Identify which cell holds the provided text, then report its [X, Y] central coordinate. 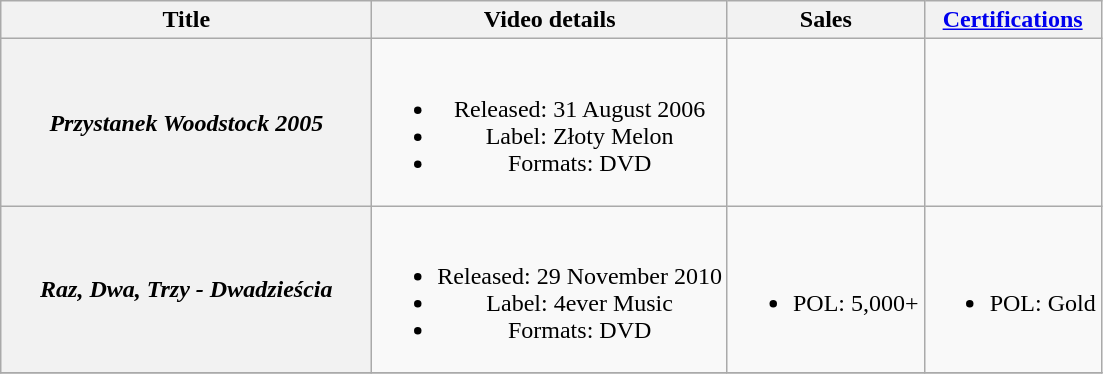
Video details [550, 20]
POL: 5,000+ [826, 290]
Title [186, 20]
Released: 29 November 2010Label: 4ever MusicFormats: DVD [550, 290]
Raz, Dwa, Trzy - Dwadzieścia [186, 290]
Przystanek Woodstock 2005 [186, 122]
Certifications [1012, 20]
Released: 31 August 2006Label: Złoty MelonFormats: DVD [550, 122]
Sales [826, 20]
POL: Gold [1012, 290]
